Pinpoint the cell where the given text exists, returning its (x, y) midpoint coordinate. 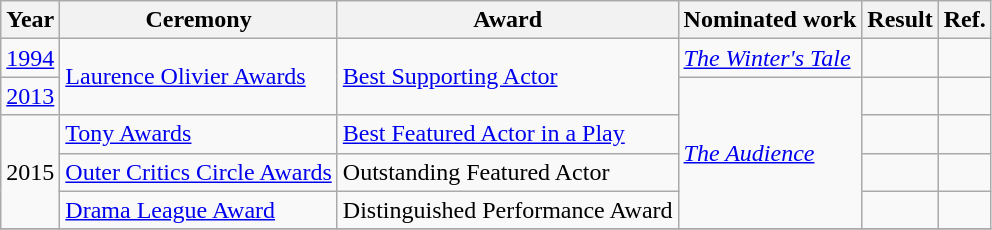
Outer Critics Circle Awards (198, 172)
1994 (30, 58)
Ref. (964, 20)
Result (900, 20)
Year (30, 20)
2013 (30, 96)
Best Featured Actor in a Play (508, 134)
Outstanding Featured Actor (508, 172)
The Audience (770, 153)
Award (508, 20)
Distinguished Performance Award (508, 210)
Drama League Award (198, 210)
Best Supporting Actor (508, 77)
Laurence Olivier Awards (198, 77)
Nominated work (770, 20)
Tony Awards (198, 134)
Ceremony (198, 20)
The Winter's Tale (770, 58)
2015 (30, 172)
